Return (X, Y) of the center of cell containing provided text 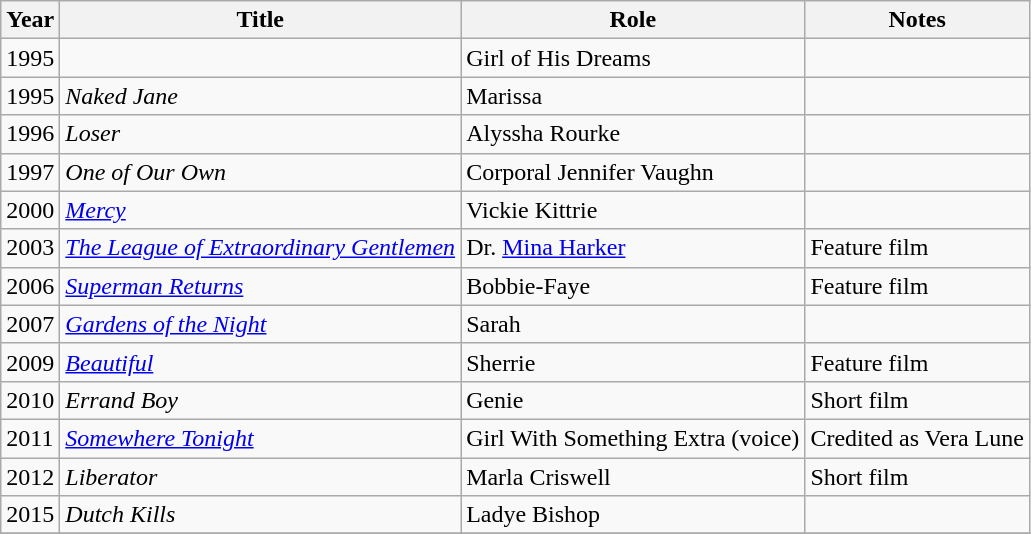
Genie (633, 400)
Bobbie-Faye (633, 286)
2006 (30, 286)
2011 (30, 438)
2003 (30, 248)
Marla Criswell (633, 477)
Credited as Vera Lune (918, 438)
2009 (30, 362)
1996 (30, 134)
Dutch Kills (260, 515)
Sarah (633, 324)
Role (633, 20)
Notes (918, 20)
2010 (30, 400)
Superman Returns (260, 286)
One of Our Own (260, 172)
Marissa (633, 96)
1997 (30, 172)
Liberator (260, 477)
Corporal Jennifer Vaughn (633, 172)
Naked Jane (260, 96)
2000 (30, 210)
2015 (30, 515)
Vickie Kittrie (633, 210)
Beautiful (260, 362)
Errand Boy (260, 400)
Gardens of the Night (260, 324)
Girl of His Dreams (633, 58)
Loser (260, 134)
Dr. Mina Harker (633, 248)
Alyssha Rourke (633, 134)
Sherrie (633, 362)
Mercy (260, 210)
2007 (30, 324)
Title (260, 20)
Year (30, 20)
2012 (30, 477)
Ladye Bishop (633, 515)
The League of Extraordinary Gentlemen (260, 248)
Girl With Something Extra (voice) (633, 438)
Somewhere Tonight (260, 438)
